For the text-containing cell, return its midpoint in (X, Y) coordinate format. 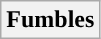
Fumbles (50, 20)
